Output the [X, Y] coordinate of the center of the cell containing the given text.  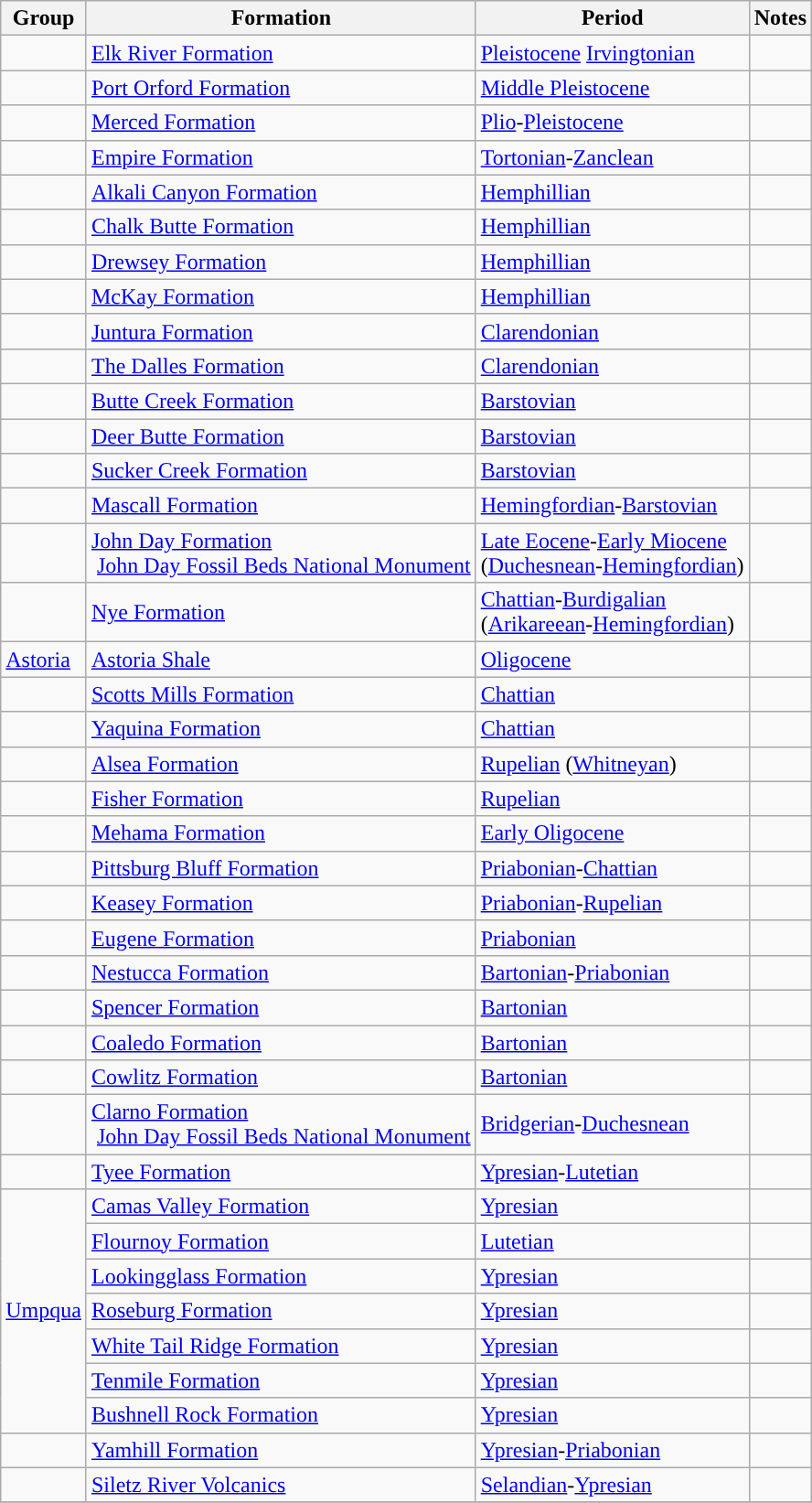
Nye Formation [281, 613]
Tyee Formation [281, 1172]
Priabonian [613, 938]
Notes [780, 18]
Cowlitz Formation [281, 1078]
Astoria Shale [281, 660]
Yamhill Formation [281, 1450]
Fisher Formation [281, 799]
Port Orford Formation [281, 88]
Alkali Canyon Formation [281, 192]
Scotts Mills Formation [281, 694]
Bushnell Rock Formation [281, 1415]
Deer Butte Formation [281, 436]
Oligocene [613, 660]
Bartonian-Priabonian [613, 972]
Umpqua [44, 1311]
Roseburg Formation [281, 1311]
Ypresian-Lutetian [613, 1172]
Spencer Formation [281, 1007]
Astoria [44, 660]
Nestucca Formation [281, 972]
Lutetian [613, 1241]
Chattian-Burdigalian(Arikareean-Hemingfordian) [613, 613]
Siletz River Volcanics [281, 1485]
Camas Valley Formation [281, 1207]
Alsea Formation [281, 764]
Mehama Formation [281, 833]
Selandian-Ypresian [613, 1485]
Hemingfordian-Barstovian [613, 506]
Rupelian (Whitneyan) [613, 764]
Empire Formation [281, 157]
Period [613, 18]
Group [44, 18]
Juntura Formation [281, 331]
Bridgerian-Duchesnean [613, 1125]
Tortonian-Zanclean [613, 157]
Chalk Butte Formation [281, 227]
Early Oligocene [613, 833]
Late Eocene-Early Miocene(Duchesnean-Hemingfordian) [613, 553]
Coaledo Formation [281, 1042]
Sucker Creek Formation [281, 471]
Formation [281, 18]
Flournoy Formation [281, 1241]
Priabonian-Rupelian [613, 903]
Pleistocene Irvingtonian [613, 53]
Ypresian-Priabonian [613, 1450]
Tenmile Formation [281, 1380]
John Day Formation John Day Fossil Beds National Monument [281, 553]
Lookingglass Formation [281, 1276]
Plio-Pleistocene [613, 123]
Clarno Formation John Day Fossil Beds National Monument [281, 1125]
Eugene Formation [281, 938]
Yaquina Formation [281, 729]
Drewsey Formation [281, 262]
Keasey Formation [281, 903]
Priabonian-Chattian [613, 868]
Middle Pleistocene [613, 88]
Elk River Formation [281, 53]
Pittsburg Bluff Formation [281, 868]
White Tail Ridge Formation [281, 1346]
Mascall Formation [281, 506]
The Dalles Formation [281, 366]
Merced Formation [281, 123]
Rupelian [613, 799]
McKay Formation [281, 296]
Butte Creek Formation [281, 401]
